Return the [X, Y] coordinate for the center point of the cell that contains the specified text.  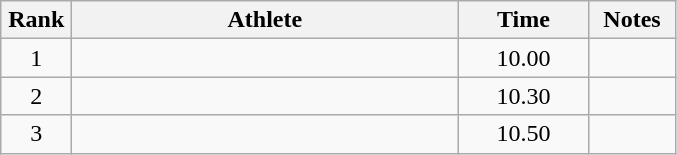
Notes [632, 20]
2 [36, 96]
Time [524, 20]
10.00 [524, 58]
Athlete [265, 20]
1 [36, 58]
3 [36, 134]
Rank [36, 20]
10.50 [524, 134]
10.30 [524, 96]
